Capture the cell that displays the provided text and extract its [x, y] central coordinate. 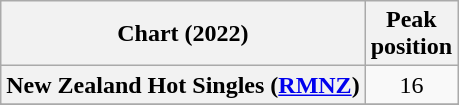
Peakposition [411, 34]
New Zealand Hot Singles (RMNZ) [183, 85]
Chart (2022) [183, 34]
16 [411, 85]
